Scan for the cell matching the given text and deliver its [X, Y] coordinate at center. 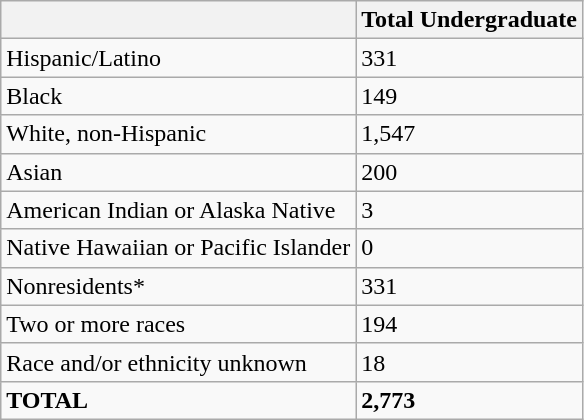
Native Hawaiian or Pacific Islander [178, 248]
0 [470, 248]
194 [470, 324]
Hispanic/Latino [178, 58]
Asian [178, 172]
White, non-Hispanic [178, 134]
American Indian or Alaska Native [178, 210]
Black [178, 96]
3 [470, 210]
2,773 [470, 400]
149 [470, 96]
Total Undergraduate [470, 20]
TOTAL [178, 400]
18 [470, 362]
Nonresidents* [178, 286]
Race and/or ethnicity unknown [178, 362]
Two or more races [178, 324]
1,547 [470, 134]
200 [470, 172]
